From the cell containing the given text, extract its center point as (X, Y) coordinate. 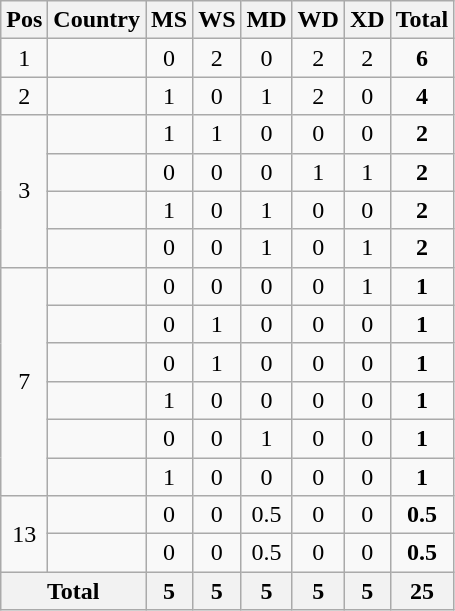
4 (422, 96)
MS (170, 20)
XD (367, 20)
Country (97, 20)
6 (422, 58)
13 (24, 534)
WS (217, 20)
7 (24, 381)
WD (318, 20)
Pos (24, 20)
MD (266, 20)
3 (24, 191)
25 (422, 591)
